Detect which cell encompasses the target text, then output its (x, y) center coordinate. 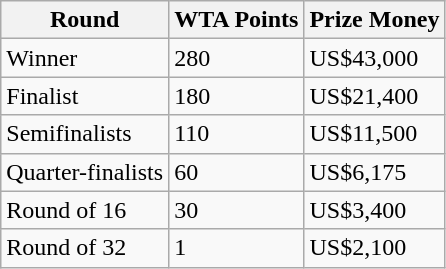
Finalist (85, 96)
30 (236, 210)
US$21,400 (374, 96)
Winner (85, 58)
280 (236, 58)
110 (236, 134)
US$6,175 (374, 172)
US$2,100 (374, 248)
Semifinalists (85, 134)
US$3,400 (374, 210)
WTA Points (236, 20)
US$11,500 (374, 134)
1 (236, 248)
Round (85, 20)
US$43,000 (374, 58)
60 (236, 172)
Prize Money (374, 20)
Quarter-finalists (85, 172)
180 (236, 96)
Round of 32 (85, 248)
Round of 16 (85, 210)
